Find where the given text appears and provide that cell's center as (x, y) coordinate. 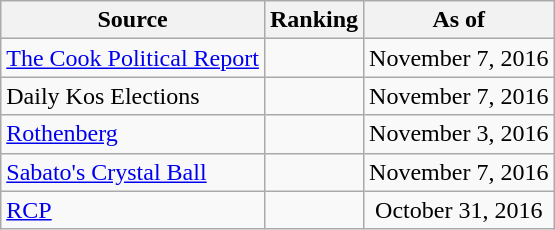
Daily Kos Elections (133, 96)
Source (133, 20)
Ranking (314, 20)
Rothenberg (133, 134)
RCP (133, 210)
November 3, 2016 (459, 134)
Sabato's Crystal Ball (133, 172)
As of (459, 20)
October 31, 2016 (459, 210)
The Cook Political Report (133, 58)
